Find where the given text appears and provide that cell's center as [X, Y] coordinate. 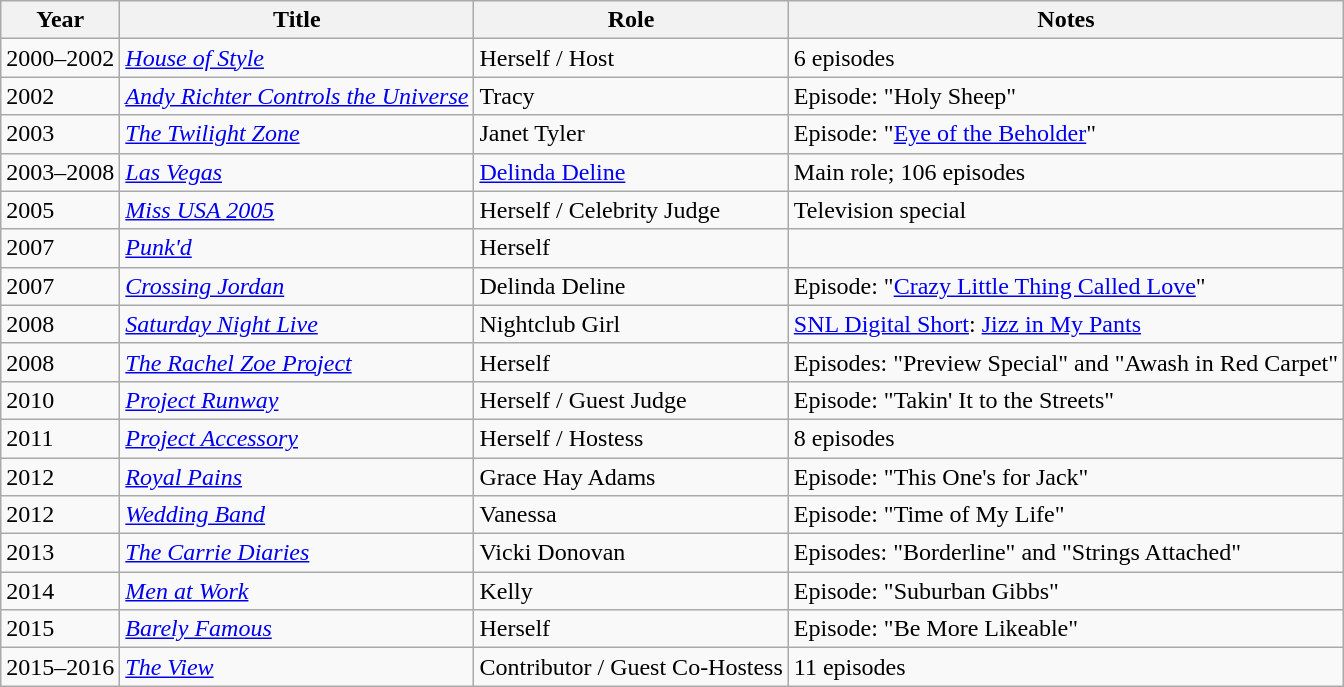
2015–2016 [60, 667]
Janet Tyler [631, 134]
11 episodes [1066, 667]
2000–2002 [60, 58]
Kelly [631, 591]
2003–2008 [60, 172]
Main role; 106 episodes [1066, 172]
Crossing Jordan [297, 286]
Grace Hay Adams [631, 477]
Episode: "Crazy Little Thing Called Love" [1066, 286]
2014 [60, 591]
Herself / Celebrity Judge [631, 210]
The View [297, 667]
Project Runway [297, 400]
Vanessa [631, 515]
6 episodes [1066, 58]
Episode: "Suburban Gibbs" [1066, 591]
Project Accessory [297, 438]
Miss USA 2005 [297, 210]
The Twilight Zone [297, 134]
Las Vegas [297, 172]
Andy Richter Controls the Universe [297, 96]
Episodes: "Borderline" and "Strings Attached" [1066, 553]
Episodes: "Preview Special" and "Awash in Red Carpet" [1066, 362]
Contributor / Guest Co-Hostess [631, 667]
2003 [60, 134]
The Rachel Zoe Project [297, 362]
2015 [60, 629]
2002 [60, 96]
Herself / Host [631, 58]
Punk'd [297, 248]
Title [297, 20]
Episode: "Holy Sheep" [1066, 96]
Vicki Donovan [631, 553]
Nightclub Girl [631, 324]
Episode: "Eye of the Beholder" [1066, 134]
2013 [60, 553]
House of Style [297, 58]
Men at Work [297, 591]
Notes [1066, 20]
Barely Famous [297, 629]
Year [60, 20]
2005 [60, 210]
Episode: "Time of My Life" [1066, 515]
Herself / Guest Judge [631, 400]
Role [631, 20]
Episode: "Be More Likeable" [1066, 629]
Herself / Hostess [631, 438]
Tracy [631, 96]
Wedding Band [297, 515]
Episode: "This One's for Jack" [1066, 477]
2011 [60, 438]
2010 [60, 400]
Saturday Night Live [297, 324]
The Carrie Diaries [297, 553]
Episode: "Takin' It to the Streets" [1066, 400]
SNL Digital Short: Jizz in My Pants [1066, 324]
8 episodes [1066, 438]
Television special [1066, 210]
Royal Pains [297, 477]
